Output the (x, y) coordinate of the center of the cell containing the given text.  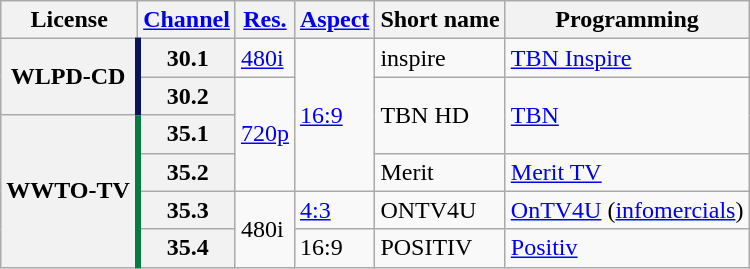
35.4 (187, 248)
TBN Inspire (627, 58)
Aspect (334, 20)
720p (264, 134)
Res. (264, 20)
Merit (440, 172)
Channel (187, 20)
35.3 (187, 210)
WLPD-CD (70, 77)
TBN (627, 115)
30.2 (187, 96)
4:3 (334, 210)
ONTV4U (440, 210)
35.2 (187, 172)
Short name (440, 20)
POSITIV (440, 248)
inspire (440, 58)
35.1 (187, 134)
OnTV4U (infomercials) (627, 210)
License (70, 20)
30.1 (187, 58)
WWTO-TV (70, 191)
TBN HD (440, 115)
Programming (627, 20)
Merit TV (627, 172)
Positiv (627, 248)
